Identify which cell holds the provided text, then report its (X, Y) central coordinate. 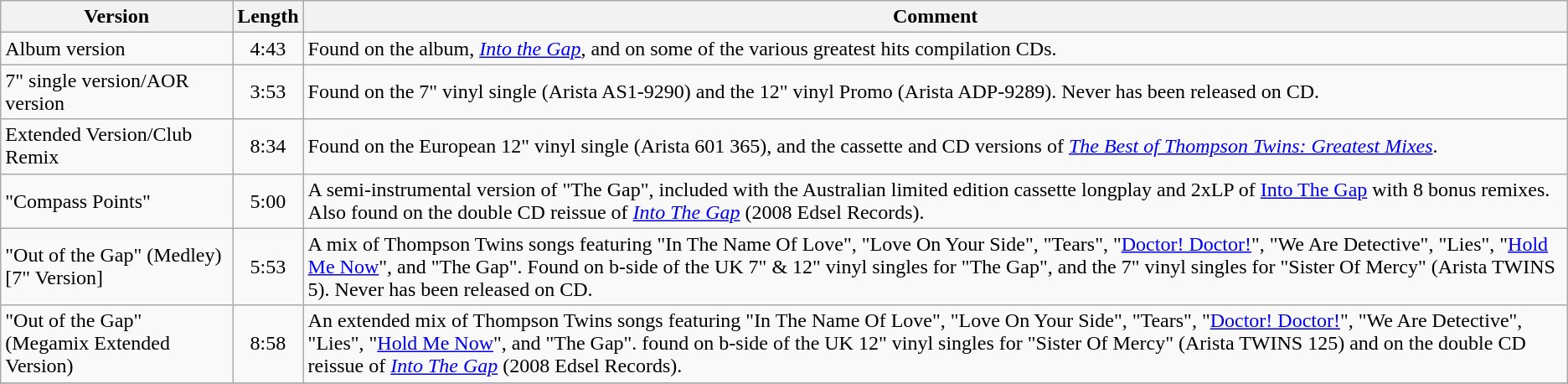
Extended Version/Club Remix (117, 146)
Comment (935, 17)
4:43 (268, 49)
8:58 (268, 344)
"Out of the Gap" (Megamix Extended Version) (117, 344)
Album version (117, 49)
8:34 (268, 146)
Version (117, 17)
5:53 (268, 267)
Found on the album, Into the Gap, and on some of the various greatest hits compilation CDs. (935, 49)
"Compass Points" (117, 201)
Found on the European 12" vinyl single (Arista 601 365), and the cassette and CD versions of The Best of Thompson Twins: Greatest Mixes. (935, 146)
5:00 (268, 201)
Length (268, 17)
Found on the 7" vinyl single (Arista AS1-9290) and the 12" vinyl Promo (Arista ADP-9289). Never has been released on CD. (935, 92)
"Out of the Gap" (Medley) [7" Version] (117, 267)
3:53 (268, 92)
7" single version/AOR version (117, 92)
